Capture the cell that displays the provided text and extract its [X, Y] central coordinate. 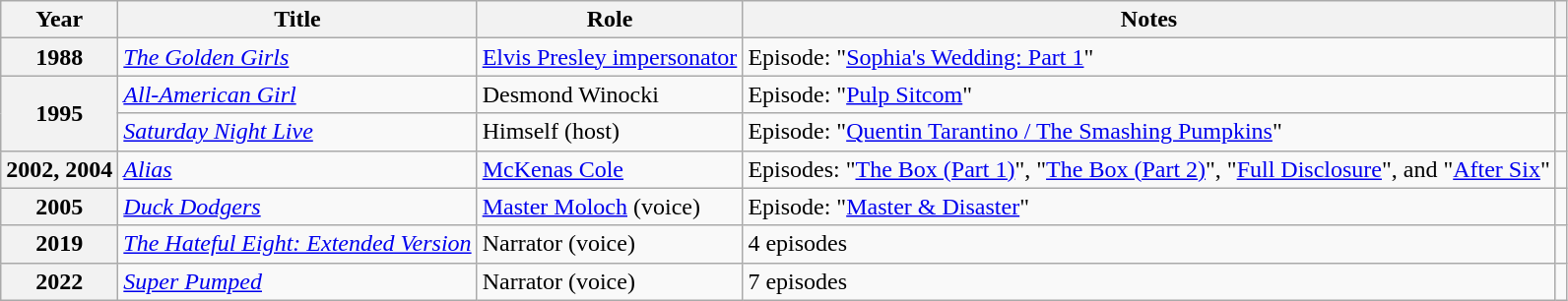
McKenas Cole [610, 169]
2005 [59, 207]
The Hateful Eight: Extended Version [297, 244]
The Golden Girls [297, 57]
1988 [59, 57]
Saturday Night Live [297, 132]
2019 [59, 244]
Episode: "Quentin Tarantino / The Smashing Pumpkins" [1148, 132]
Episodes: "The Box (Part 1)", "The Box (Part 2)", "Full Disclosure", and "After Six" [1148, 169]
Desmond Winocki [610, 94]
Notes [1148, 20]
Episode: "Pulp Sitcom" [1148, 94]
All-American Girl [297, 94]
2022 [59, 281]
Episode: "Sophia's Wedding: Part 1" [1148, 57]
Alias [297, 169]
7 episodes [1148, 281]
Title [297, 20]
Himself (host) [610, 132]
2002, 2004 [59, 169]
Duck Dodgers [297, 207]
4 episodes [1148, 244]
Elvis Presley impersonator [610, 57]
Role [610, 20]
Year [59, 20]
1995 [59, 113]
Master Moloch (voice) [610, 207]
Super Pumped [297, 281]
Episode: "Master & Disaster" [1148, 207]
